Capture the cell that displays the provided text and extract its [x, y] central coordinate. 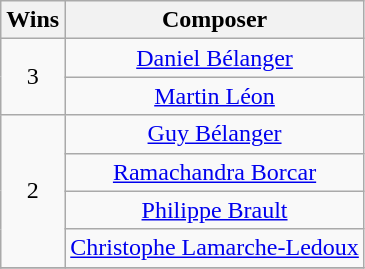
Christophe Lamarche-Ledoux [215, 248]
Daniel Bélanger [215, 58]
Guy Bélanger [215, 134]
3 [33, 77]
Wins [33, 20]
Martin Léon [215, 96]
Ramachandra Borcar [215, 172]
2 [33, 191]
Composer [215, 20]
Philippe Brault [215, 210]
